Determine the [x, y] coordinate at the center of the cell enclosing the given text.  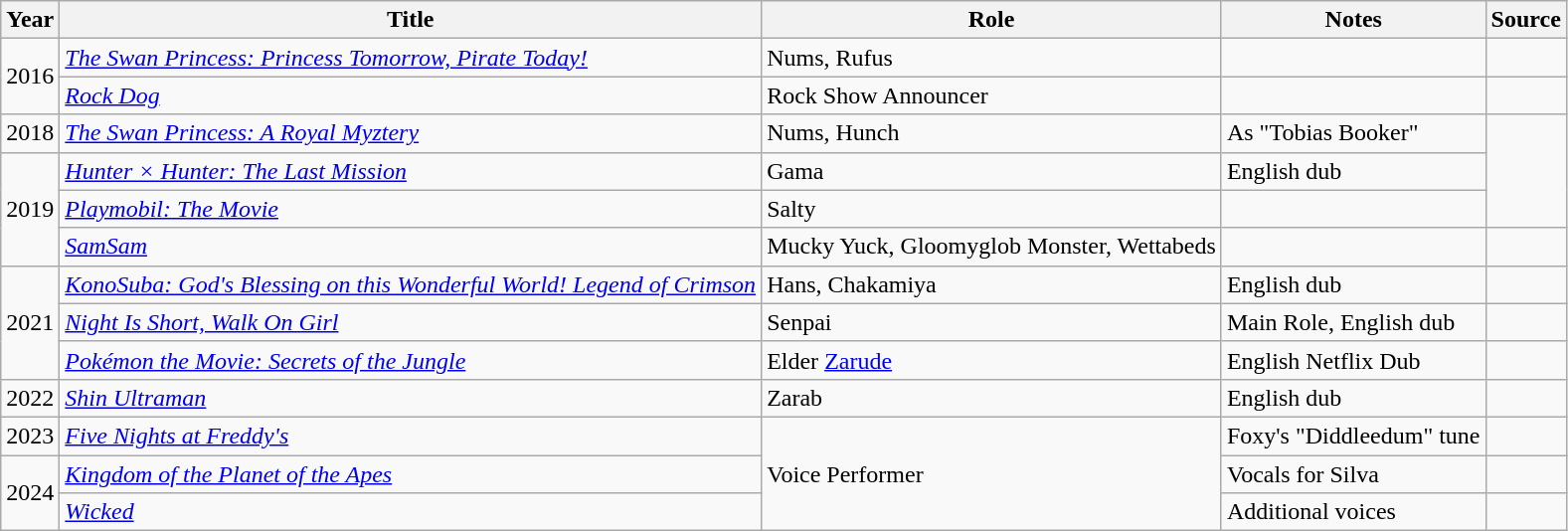
Nums, Rufus [992, 58]
English Netflix Dub [1353, 360]
Voice Performer [992, 473]
Kingdom of the Planet of the Apes [411, 474]
2023 [30, 436]
Source [1525, 20]
Vocals for Silva [1353, 474]
Shin Ultraman [411, 398]
Title [411, 20]
Pokémon the Movie: Secrets of the Jungle [411, 360]
KonoSuba: God's Blessing on this Wonderful World! Legend of Crimson [411, 284]
2022 [30, 398]
Five Nights at Freddy's [411, 436]
2021 [30, 322]
Rock Dog [411, 95]
2018 [30, 133]
Hunter × Hunter: The Last Mission [411, 171]
The Swan Princess: Princess Tomorrow, Pirate Today! [411, 58]
As "Tobias Booker" [1353, 133]
2024 [30, 493]
2016 [30, 77]
2019 [30, 209]
Rock Show Announcer [992, 95]
Salty [992, 209]
Year [30, 20]
Foxy's "Diddleedum" tune [1353, 436]
Wicked [411, 512]
Elder Zarude [992, 360]
Zarab [992, 398]
Playmobil: The Movie [411, 209]
Senpai [992, 322]
Night Is Short, Walk On Girl [411, 322]
Main Role, English dub [1353, 322]
Hans, Chakamiya [992, 284]
Notes [1353, 20]
Nums, Hunch [992, 133]
Mucky Yuck, Gloomyglob Monster, Wettabeds [992, 247]
The Swan Princess: A Royal Myztery [411, 133]
Role [992, 20]
Gama [992, 171]
SamSam [411, 247]
Additional voices [1353, 512]
